Find where the given text appears and provide that cell's center as [X, Y] coordinate. 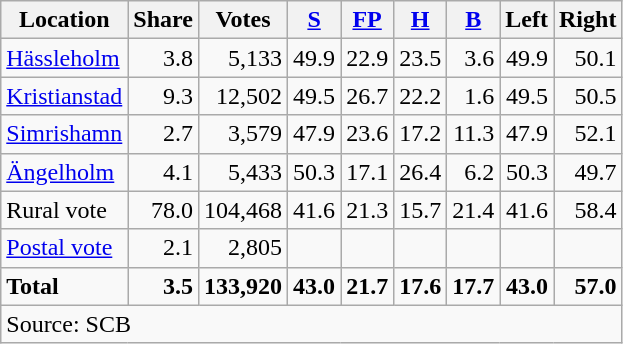
Rural vote [64, 210]
Ängelholm [64, 172]
26.4 [420, 172]
B [474, 20]
15.7 [420, 210]
21.3 [368, 210]
Simrishamn [64, 134]
50.5 [588, 96]
3.5 [164, 286]
2.1 [164, 248]
58.4 [588, 210]
Kristianstad [64, 96]
S [314, 20]
Source: SCB [312, 324]
3.8 [164, 58]
21.4 [474, 210]
17.7 [474, 286]
FP [368, 20]
17.2 [420, 134]
5,433 [242, 172]
22.9 [368, 58]
9.3 [164, 96]
52.1 [588, 134]
26.7 [368, 96]
4.1 [164, 172]
22.2 [420, 96]
Location [64, 20]
Postal vote [64, 248]
11.3 [474, 134]
57.0 [588, 286]
5,133 [242, 58]
21.7 [368, 286]
Left [527, 20]
3,579 [242, 134]
78.0 [164, 210]
2,805 [242, 248]
Total [64, 286]
Share [164, 20]
104,468 [242, 210]
12,502 [242, 96]
H [420, 20]
3.6 [474, 58]
Right [588, 20]
6.2 [474, 172]
Hässleholm [64, 58]
23.5 [420, 58]
Votes [242, 20]
133,920 [242, 286]
17.6 [420, 286]
23.6 [368, 134]
1.6 [474, 96]
49.7 [588, 172]
50.1 [588, 58]
17.1 [368, 172]
2.7 [164, 134]
